Locate the cell with the specified text and output its [X, Y] center coordinate. 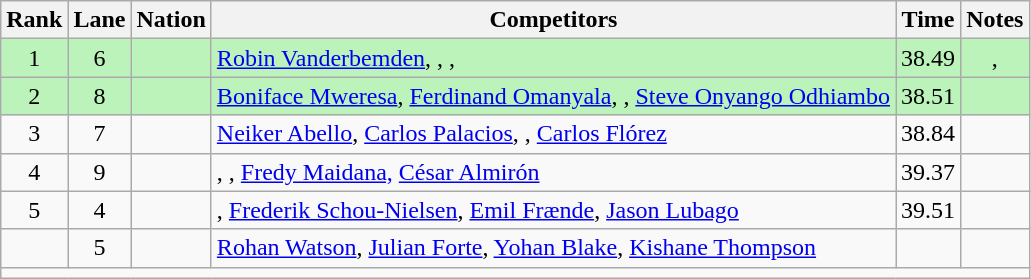
Neiker Abello, Carlos Palacios, , Carlos Flórez [553, 134]
8 [100, 96]
Notes [995, 20]
38.84 [928, 134]
, , Fredy Maidana, César Almirón [553, 172]
Competitors [553, 20]
Robin Vanderbemden, , , [553, 58]
3 [34, 134]
, [995, 58]
1 [34, 58]
38.51 [928, 96]
2 [34, 96]
6 [100, 58]
, Frederik Schou-Nielsen, Emil Frænde, Jason Lubago [553, 210]
39.37 [928, 172]
Rohan Watson, Julian Forte, Yohan Blake, Kishane Thompson [553, 248]
38.49 [928, 58]
39.51 [928, 210]
Rank [34, 20]
Time [928, 20]
9 [100, 172]
Boniface Mweresa, Ferdinand Omanyala, , Steve Onyango Odhiambo [553, 96]
Nation [171, 20]
Lane [100, 20]
7 [100, 134]
